Find where the given text appears and provide that cell's center as [x, y] coordinate. 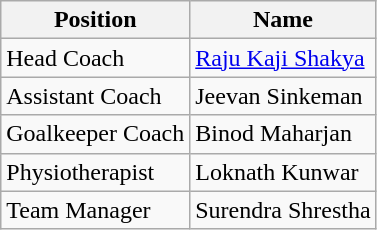
Name [283, 20]
Surendra Shrestha [283, 210]
Goalkeeper Coach [96, 134]
Physiotherapist [96, 172]
Raju Kaji Shakya [283, 58]
Loknath Kunwar [283, 172]
Assistant Coach [96, 96]
Jeevan Sinkeman [283, 96]
Position [96, 20]
Head Coach [96, 58]
Binod Maharjan [283, 134]
Team Manager [96, 210]
